Capture the cell that displays the provided text and extract its [X, Y] central coordinate. 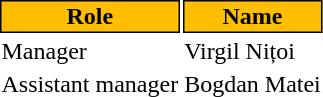
Name [253, 16]
Virgil Nițoi [253, 51]
Role [90, 16]
Manager [90, 51]
